Identify which cell holds the provided text, then report its (x, y) central coordinate. 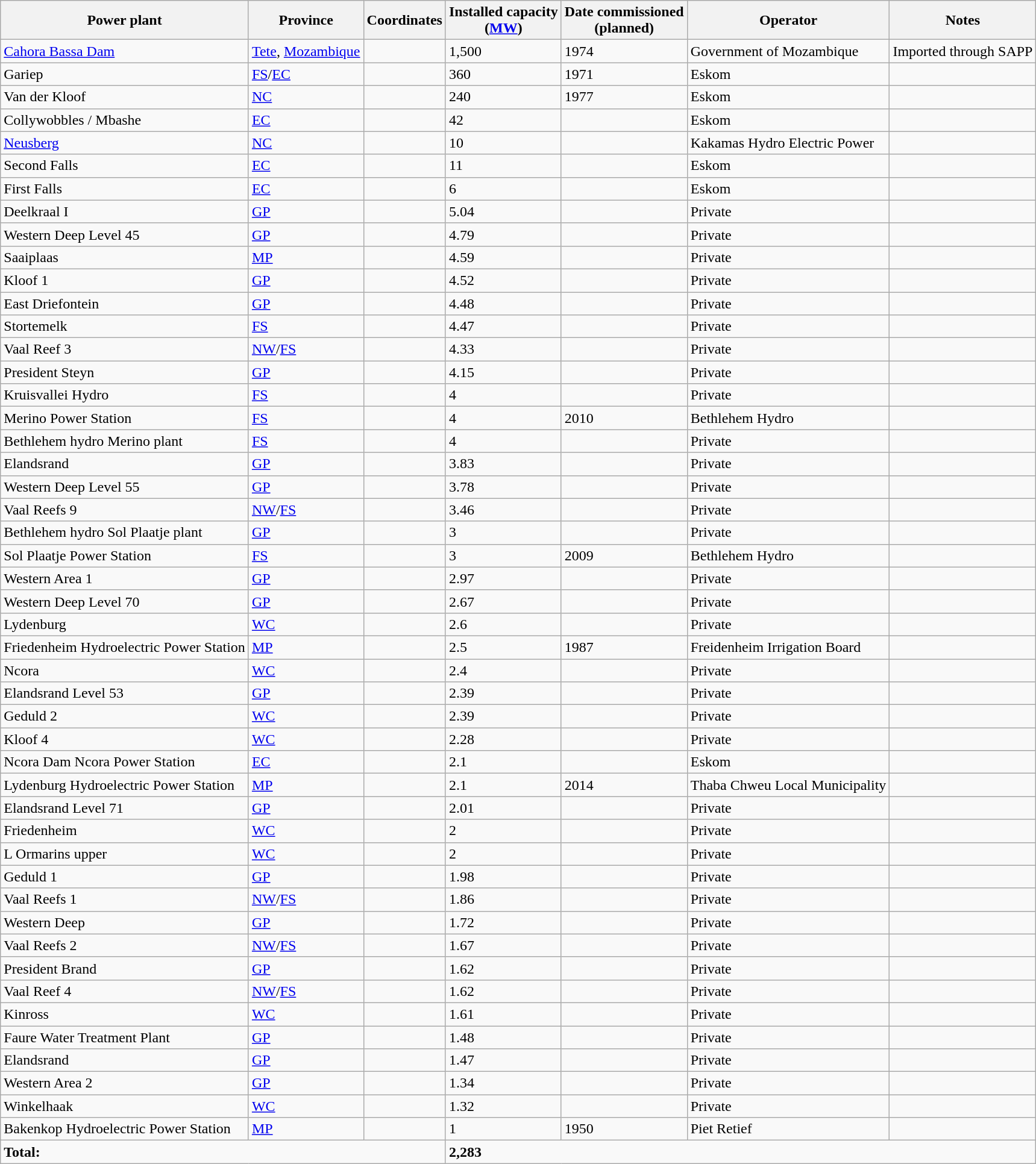
Kakamas Hydro Electric Power (788, 143)
Friedenheim (125, 831)
Elandsrand Level 71 (125, 808)
2.28 (503, 739)
1.47 (503, 1060)
Winkelhaak (125, 1106)
2010 (624, 418)
Bethlehem hydro Sol Plaatje plant (125, 533)
4.79 (503, 234)
Western Deep Level 45 (125, 234)
1974 (624, 51)
Coordinates (404, 20)
Vaal Reefs 2 (125, 945)
4.59 (503, 257)
1.48 (503, 1037)
2014 (624, 785)
4.47 (503, 327)
2.67 (503, 601)
Kruisvallei Hydro (125, 395)
Freidenheim Irrigation Board (788, 647)
Faure Water Treatment Plant (125, 1037)
Bethlehem hydro Merino plant (125, 441)
Saaiplaas (125, 257)
Deelkraal I (125, 211)
1 (503, 1129)
Elandsrand Level 53 (125, 693)
Operator (788, 20)
Piet Retief (788, 1129)
Lydenburg Hydroelectric Power Station (125, 785)
Installed capacity(MW) (503, 20)
Western Area 2 (125, 1083)
Kinross (125, 1014)
1987 (624, 647)
240 (503, 97)
1.34 (503, 1083)
Lydenburg (125, 624)
10 (503, 143)
Vaal Reefs 9 (125, 510)
Merino Power Station (125, 418)
Western Deep Level 55 (125, 487)
2.01 (503, 808)
Government of Mozambique (788, 51)
Vaal Reefs 1 (125, 900)
Thaba Chweu Local Municipality (788, 785)
3.83 (503, 464)
Notes (963, 20)
360 (503, 74)
Western Deep (125, 922)
Vaal Reef 4 (125, 991)
Second Falls (125, 166)
3.78 (503, 487)
3.46 (503, 510)
4.52 (503, 280)
1.86 (503, 900)
Van der Kloof (125, 97)
4.15 (503, 372)
2009 (624, 555)
2.6 (503, 624)
Western Deep Level 70 (125, 601)
Stortemelk (125, 327)
FS/EC (306, 74)
2.4 (503, 671)
Total: (223, 1152)
4.33 (503, 349)
Geduld 1 (125, 877)
Date commissioned(planned) (624, 20)
2.97 (503, 578)
East Driefontein (125, 303)
1.67 (503, 945)
Geduld 2 (125, 716)
President Steyn (125, 372)
Vaal Reef 3 (125, 349)
Ncora (125, 671)
Imported through SAPP (963, 51)
4.48 (503, 303)
1.61 (503, 1014)
1.72 (503, 922)
President Brand (125, 968)
Kloof 1 (125, 280)
L Ormarins upper (125, 854)
Friedenheim Hydroelectric Power Station (125, 647)
Gariep (125, 74)
1950 (624, 1129)
Western Area 1 (125, 578)
First Falls (125, 189)
5.04 (503, 211)
Province (306, 20)
1,500 (503, 51)
Neusberg (125, 143)
Collywobbles / Mbashe (125, 120)
11 (503, 166)
1.98 (503, 877)
Power plant (125, 20)
Tete, Mozambique (306, 51)
1977 (624, 97)
42 (503, 120)
2,283 (741, 1152)
1.32 (503, 1106)
6 (503, 189)
Sol Plaatje Power Station (125, 555)
Ncora Dam Ncora Power Station (125, 762)
1971 (624, 74)
2.5 (503, 647)
Kloof 4 (125, 739)
Bakenkop Hydroelectric Power Station (125, 1129)
Cahora Bassa Dam (125, 51)
